Extract the [X, Y] coordinate from the center of the cell holding the provided text.  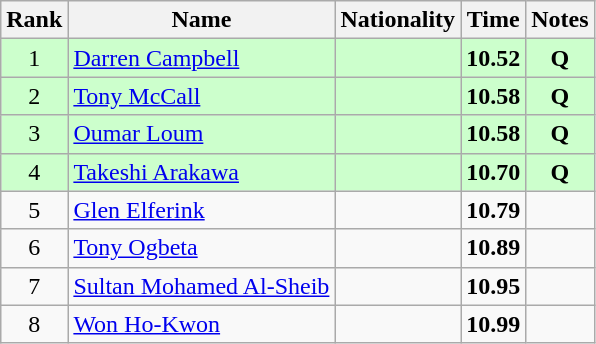
10.79 [494, 210]
Nationality [398, 20]
Glen Elferink [202, 210]
4 [34, 172]
10.52 [494, 58]
10.95 [494, 286]
Won Ho-Kwon [202, 324]
10.99 [494, 324]
Darren Campbell [202, 58]
10.89 [494, 248]
10.70 [494, 172]
Takeshi Arakawa [202, 172]
Rank [34, 20]
Time [494, 20]
Notes [560, 20]
Tony McCall [202, 96]
8 [34, 324]
Name [202, 20]
Sultan Mohamed Al-Sheib [202, 286]
3 [34, 134]
7 [34, 286]
1 [34, 58]
5 [34, 210]
2 [34, 96]
6 [34, 248]
Tony Ogbeta [202, 248]
Oumar Loum [202, 134]
